Detect which cell encompasses the target text, then output its (x, y) center coordinate. 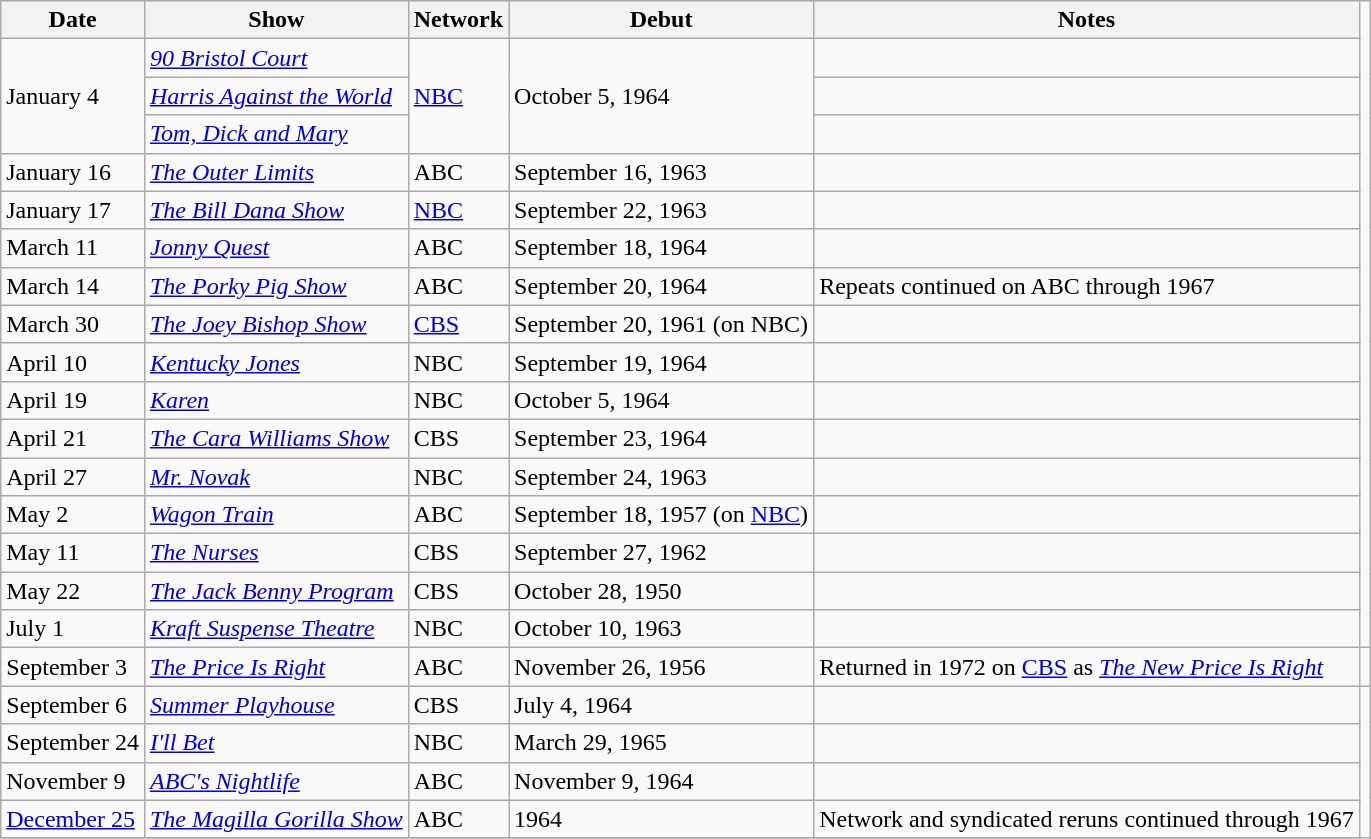
March 11 (73, 248)
April 21 (73, 438)
September 20, 1964 (662, 286)
The Nurses (276, 553)
September 19, 1964 (662, 362)
May 11 (73, 553)
The Bill Dana Show (276, 210)
Show (276, 20)
April 19 (73, 400)
September 16, 1963 (662, 172)
Network (458, 20)
I'll Bet (276, 743)
Kentucky Jones (276, 362)
Tom, Dick and Mary (276, 134)
September 18, 1964 (662, 248)
July 1 (73, 629)
September 24 (73, 743)
September 23, 1964 (662, 438)
1964 (662, 819)
January 16 (73, 172)
Repeats continued on ABC through 1967 (1087, 286)
Notes (1087, 20)
Debut (662, 20)
Kraft Suspense Theatre (276, 629)
The Price Is Right (276, 667)
Summer Playhouse (276, 705)
October 28, 1950 (662, 591)
April 27 (73, 477)
The Cara Williams Show (276, 438)
April 10 (73, 362)
November 9 (73, 781)
Returned in 1972 on CBS as The New Price Is Right (1087, 667)
The Magilla Gorilla Show (276, 819)
September 3 (73, 667)
September 27, 1962 (662, 553)
November 26, 1956 (662, 667)
Wagon Train (276, 515)
The Outer Limits (276, 172)
September 24, 1963 (662, 477)
Network and syndicated reruns continued through 1967 (1087, 819)
March 30 (73, 324)
September 20, 1961 (on NBC) (662, 324)
Jonny Quest (276, 248)
May 2 (73, 515)
Harris Against the World (276, 96)
December 25 (73, 819)
September 18, 1957 (on NBC) (662, 515)
ABC's Nightlife (276, 781)
September 22, 1963 (662, 210)
Mr. Novak (276, 477)
Date (73, 20)
March 29, 1965 (662, 743)
The Jack Benny Program (276, 591)
March 14 (73, 286)
January 17 (73, 210)
November 9, 1964 (662, 781)
January 4 (73, 96)
Karen (276, 400)
July 4, 1964 (662, 705)
September 6 (73, 705)
The Porky Pig Show (276, 286)
May 22 (73, 591)
October 10, 1963 (662, 629)
90 Bristol Court (276, 58)
The Joey Bishop Show (276, 324)
